Output the [x, y] coordinate of the center of the cell containing the given text.  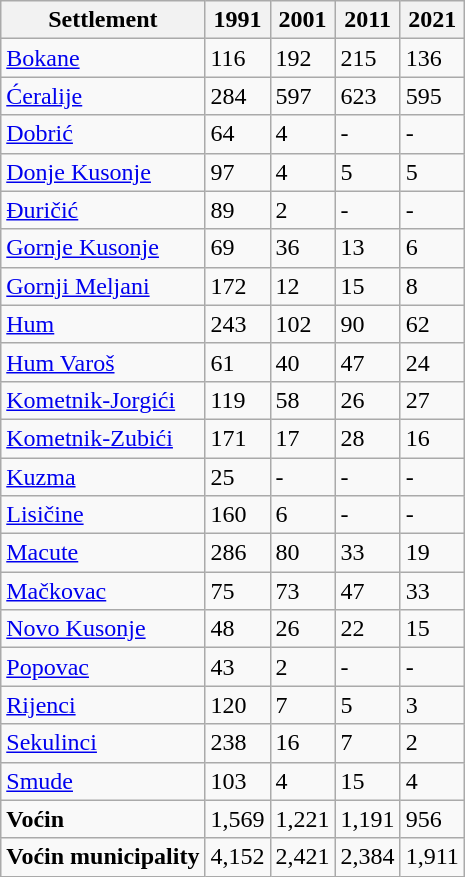
22 [368, 629]
120 [238, 705]
192 [302, 58]
36 [302, 248]
Kuzma [103, 477]
Rijenci [103, 705]
595 [432, 96]
Kometnik-Zubići [103, 438]
24 [432, 362]
238 [238, 743]
623 [368, 96]
48 [238, 629]
Sekulinci [103, 743]
102 [302, 324]
80 [302, 553]
Ćeralije [103, 96]
27 [432, 400]
Bokane [103, 58]
Popovac [103, 667]
4,152 [238, 857]
2021 [432, 20]
8 [432, 286]
Voćin municipality [103, 857]
89 [238, 210]
28 [368, 438]
1,911 [432, 857]
75 [238, 591]
284 [238, 96]
172 [238, 286]
61 [238, 362]
Kometnik-Jorgići [103, 400]
2001 [302, 20]
136 [432, 58]
1,569 [238, 819]
2011 [368, 20]
Novo Kusonje [103, 629]
25 [238, 477]
Lisičine [103, 515]
Đuričić [103, 210]
160 [238, 515]
Gornji Meljani [103, 286]
Donje Kusonje [103, 172]
119 [238, 400]
58 [302, 400]
243 [238, 324]
17 [302, 438]
597 [302, 96]
171 [238, 438]
90 [368, 324]
19 [432, 553]
956 [432, 819]
116 [238, 58]
97 [238, 172]
Hum Varoš [103, 362]
103 [238, 781]
13 [368, 248]
1,191 [368, 819]
215 [368, 58]
Settlement [103, 20]
Macute [103, 553]
Gornje Kusonje [103, 248]
12 [302, 286]
1991 [238, 20]
Hum [103, 324]
62 [432, 324]
Voćin [103, 819]
Dobrić [103, 134]
2,421 [302, 857]
43 [238, 667]
69 [238, 248]
40 [302, 362]
3 [432, 705]
2,384 [368, 857]
64 [238, 134]
Mačkovac [103, 591]
Smude [103, 781]
73 [302, 591]
286 [238, 553]
1,221 [302, 819]
